For the text-containing cell, return its midpoint in [X, Y] coordinate format. 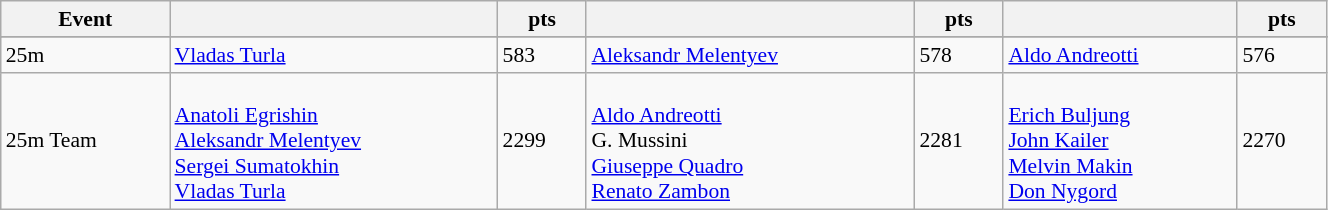
Aleksandr Melentyev [750, 55]
Vladas Turla [334, 55]
Aldo Andreotti [1120, 55]
Aldo AndreottiG. MussiniGiuseppe QuadroRenato Zambon [750, 141]
583 [542, 55]
578 [958, 55]
2270 [1282, 141]
2299 [542, 141]
Event [86, 19]
Erich BuljungJohn KailerMelvin MakinDon Nygord [1120, 141]
25m Team [86, 141]
2281 [958, 141]
576 [1282, 55]
25m [86, 55]
Anatoli EgrishinAleksandr MelentyevSergei SumatokhinVladas Turla [334, 141]
